Pinpoint the cell where the given text exists, returning its [X, Y] midpoint coordinate. 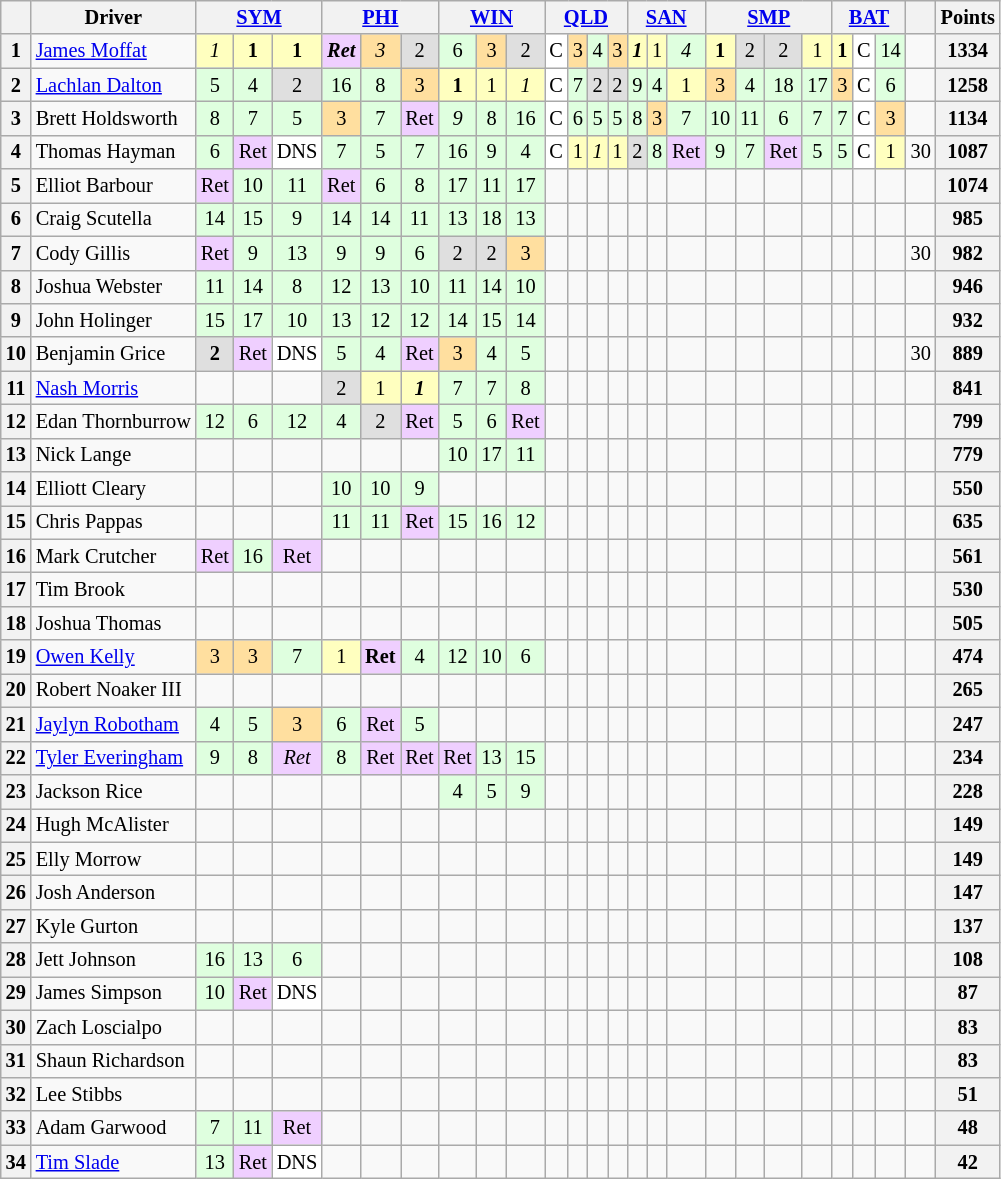
QLD [586, 17]
31 [16, 1061]
20 [16, 690]
27 [16, 926]
25 [16, 859]
33 [16, 1128]
932 [968, 320]
137 [968, 926]
779 [968, 455]
Jackson Rice [114, 791]
Tyler Everingham [114, 758]
474 [968, 657]
982 [968, 253]
234 [968, 758]
1258 [968, 85]
WIN [491, 17]
561 [968, 556]
Mark Crutcher [114, 556]
Joshua Thomas [114, 623]
22 [16, 758]
Points [968, 17]
James Simpson [114, 993]
Tim Slade [114, 1162]
946 [968, 287]
87 [968, 993]
Tim Brook [114, 589]
Chris Pappas [114, 522]
Nick Lange [114, 455]
SAN [666, 17]
Shaun Richardson [114, 1061]
265 [968, 690]
Cody Gillis [114, 253]
Driver [114, 17]
Robert Noaker III [114, 690]
26 [16, 892]
Joshua Webster [114, 287]
247 [968, 724]
SYM [259, 17]
889 [968, 354]
Josh Anderson [114, 892]
24 [16, 825]
228 [968, 791]
51 [968, 1094]
1074 [968, 186]
530 [968, 589]
Lachlan Dalton [114, 85]
Jett Johnson [114, 960]
Benjamin Grice [114, 354]
32 [16, 1094]
Zach Loscialpo [114, 1027]
1134 [968, 118]
841 [968, 388]
Elly Morrow [114, 859]
Jaylyn Robotham [114, 724]
42 [968, 1162]
Thomas Hayman [114, 152]
505 [968, 623]
985 [968, 219]
John Holinger [114, 320]
550 [968, 489]
Edan Thornburrow [114, 421]
PHI [380, 17]
48 [968, 1128]
Owen Kelly [114, 657]
29 [16, 993]
1087 [968, 152]
799 [968, 421]
Hugh McAlister [114, 825]
Craig Scutella [114, 219]
147 [968, 892]
21 [16, 724]
28 [16, 960]
23 [16, 791]
635 [968, 522]
Brett Holdsworth [114, 118]
Kyle Gurton [114, 926]
108 [968, 960]
19 [16, 657]
SMP [768, 17]
Adam Garwood [114, 1128]
Lee Stibbs [114, 1094]
Nash Morris [114, 388]
1334 [968, 51]
James Moffat [114, 51]
Elliott Cleary [114, 489]
Elliot Barbour [114, 186]
BAT [868, 17]
34 [16, 1162]
